Locate the cell with the specified text and output its (X, Y) center coordinate. 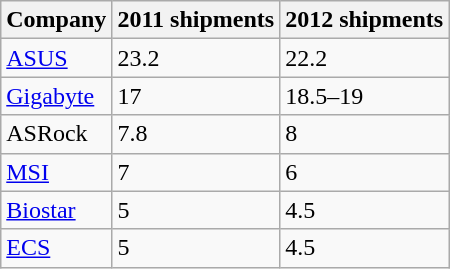
ASUS (56, 58)
ASRock (56, 134)
7.8 (196, 134)
6 (364, 172)
2011 shipments (196, 20)
8 (364, 134)
Gigabyte (56, 96)
MSI (56, 172)
17 (196, 96)
ECS (56, 248)
2012 shipments (364, 20)
7 (196, 172)
18.5–19 (364, 96)
23.2 (196, 58)
Company (56, 20)
Biostar (56, 210)
22.2 (364, 58)
